Return the (x, y) coordinate for the center point of the cell that contains the specified text.  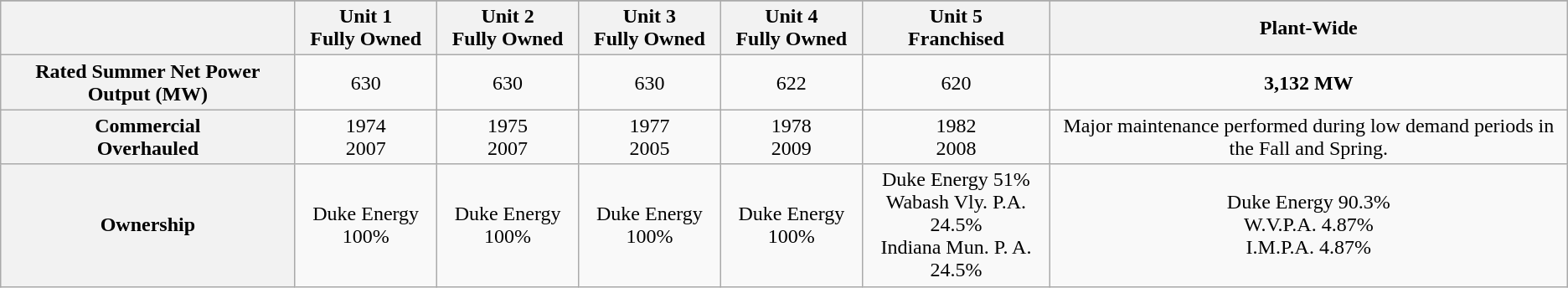
1977 2005 (650, 137)
Plant-Wide (1308, 28)
1982 2008 (957, 137)
Commercial Overhauled (147, 137)
Major maintenance performed during low demand periods in the Fall and Spring. (1308, 137)
622 (791, 82)
Ownership (147, 225)
620 (957, 82)
1978 2009 (791, 137)
Unit 4 Fully Owned (791, 28)
Unit 5 Franchised (957, 28)
Unit 3 Fully Owned (650, 28)
Rated Summer Net Power Output (MW) (147, 82)
Duke Energy 90.3% W.V.P.A. 4.87% I.M.P.A. 4.87% (1308, 225)
1974 2007 (365, 137)
Duke Energy 51% Wabash Vly. P.A. 24.5% Indiana Mun. P. A. 24.5% (957, 225)
Unit 2 Fully Owned (508, 28)
1975 2007 (508, 137)
Unit 1 Fully Owned (365, 28)
3,132 MW (1308, 82)
